Return (X, Y) of the center of cell containing provided text 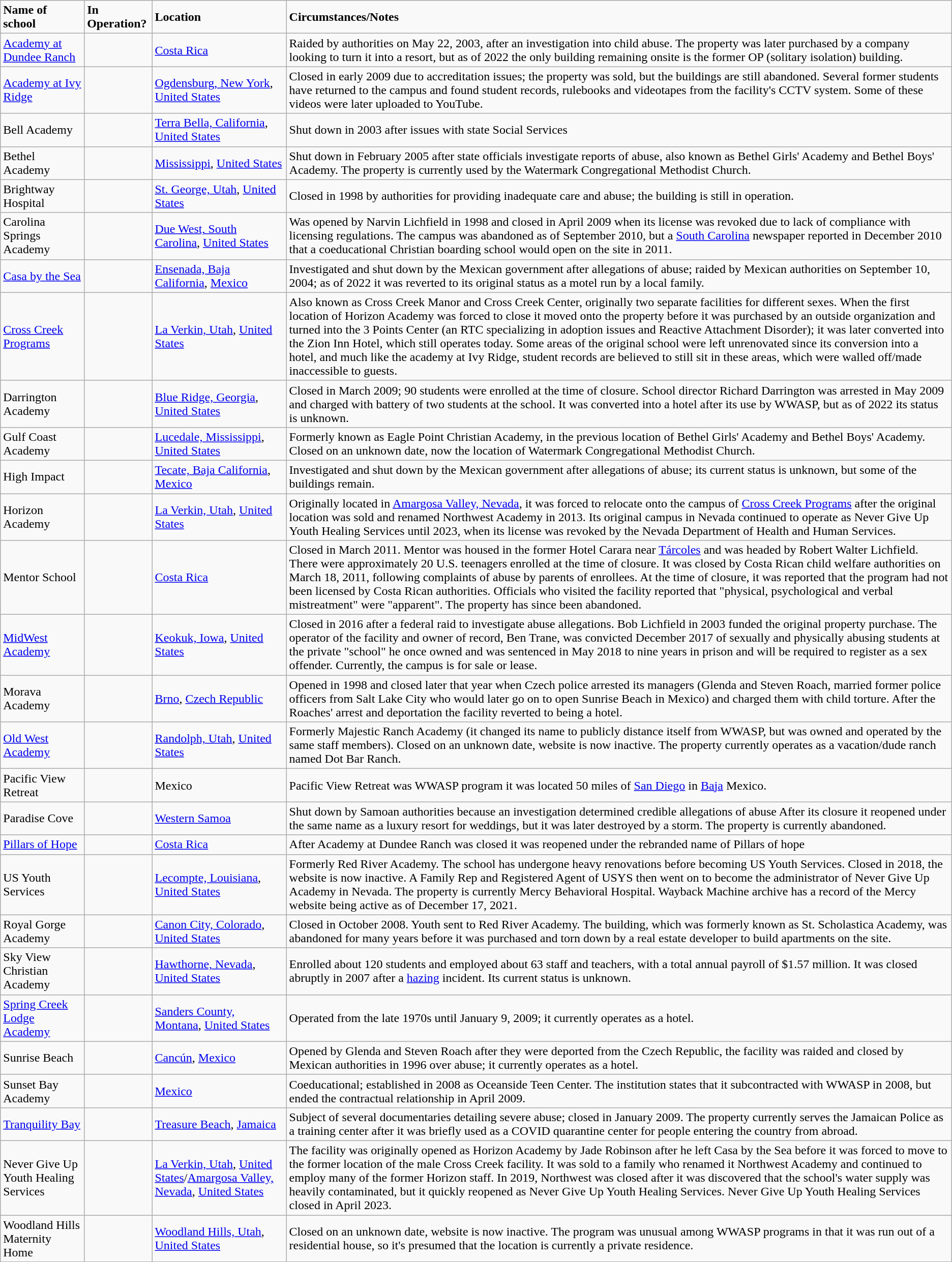
Cross Creek Programs (43, 337)
Sunset Bay Academy (43, 1091)
Blue Ridge, Georgia, United States (219, 404)
Horizon Academy (43, 517)
Due West, South Carolina, United States (219, 236)
Operated from the late 1970s until January 9, 2009; it currently operates as a hotel. (619, 1018)
Bell Academy (43, 130)
St. George, Utah, United States (219, 196)
Sunrise Beach (43, 1058)
Paradise Cove (43, 819)
Woodland Hills Maternity Home (43, 1239)
Gulf Coast Academy (43, 443)
Lecompte, Louisiana, United States (219, 885)
Old West Academy (43, 745)
Western Samoa (219, 819)
In Operation? (118, 17)
Shut down in 2003 after issues with state Social Services (619, 130)
Carolina Springs Academy (43, 236)
Ogdensburg, New York, United States (219, 90)
Name of school (43, 17)
Pacific View Retreat (43, 785)
Investigated and shut down by the Mexican government after allegations of abuse; its current status is unknown, but some of the buildings remain. (619, 477)
Pillars of Hope (43, 845)
After Academy at Dundee Ranch was closed it was reopened under the rebranded name of Pillars of hope (619, 845)
Circumstances/Notes (619, 17)
Darrington Academy (43, 404)
Keokuk, Iowa, United States (219, 645)
Academy at Ivy Ridge (43, 90)
Bethel Academy (43, 163)
Location (219, 17)
Hawthorne, Nevada, United States (219, 971)
MidWest Academy (43, 645)
High Impact (43, 477)
Canon City, Colorado, United States (219, 932)
Royal Gorge Academy (43, 932)
US Youth Services (43, 885)
Tranquility Bay (43, 1124)
Randolph, Utah, United States (219, 745)
Brno, Czech Republic (219, 699)
Casa by the Sea (43, 276)
Mentor School (43, 578)
Morava Academy (43, 699)
Sky View Christian Academy (43, 971)
Academy at Dundee Ranch (43, 50)
Pacific View Retreat was WWASP program it was located 50 miles of San Diego in Baja Mexico. (619, 785)
Brightway Hospital (43, 196)
Ensenada, Baja California, Mexico (219, 276)
Woodland Hills, Utah, United States (219, 1239)
La Verkin, Utah, United States/Amargosa Valley, Nevada, United States (219, 1178)
Cancún, Mexico (219, 1058)
Lucedale, Mississippi, United States (219, 443)
Treasure Beach, Jamaica (219, 1124)
Terra Bella, California, United States (219, 130)
Mississippi, United States (219, 163)
Closed in 1998 by authorities for providing inadequate care and abuse; the building is still in operation. (619, 196)
Spring Creek Lodge Academy (43, 1018)
Sanders County, Montana, United States (219, 1018)
Tecate, Baja California, Mexico (219, 477)
Never Give Up Youth Healing Services (43, 1178)
